Identify which cell holds the provided text, then report its [x, y] central coordinate. 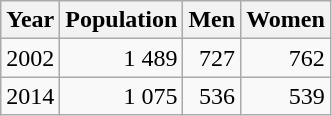
1 489 [122, 58]
1 075 [122, 96]
727 [212, 58]
762 [286, 58]
2014 [30, 96]
536 [212, 96]
2002 [30, 58]
Women [286, 20]
Year [30, 20]
Men [212, 20]
539 [286, 96]
Population [122, 20]
